For the text-containing cell, return its midpoint in [x, y] coordinate format. 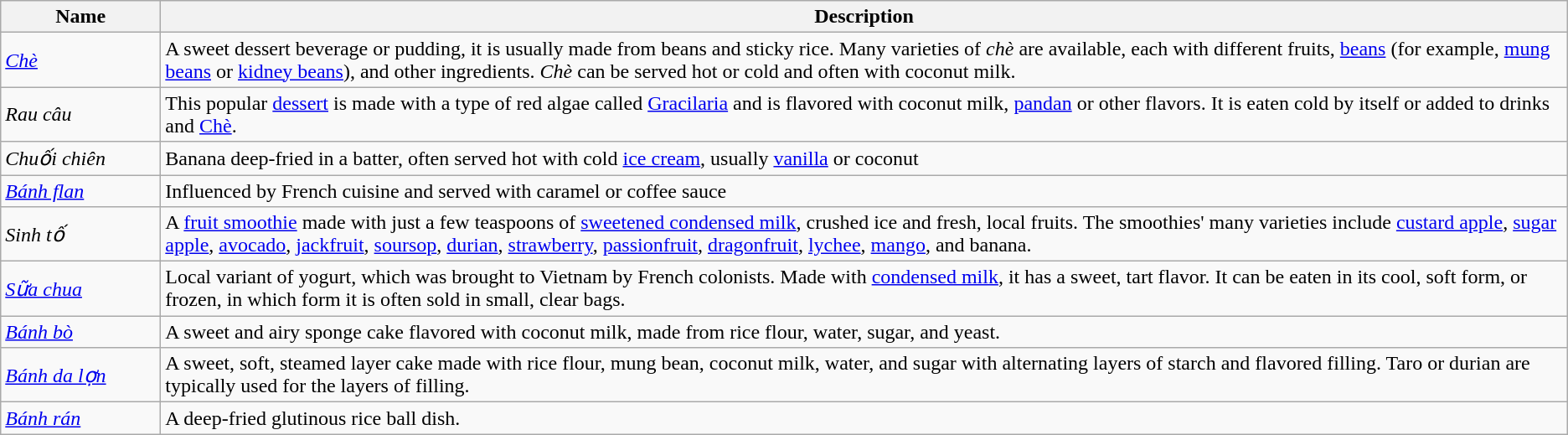
Chuối chiên [80, 158]
Banana deep-fried in a batter, often served hot with cold ice cream, usually vanilla or coconut [864, 158]
Bánh flan [80, 190]
A deep-fried glutinous rice ball dish. [864, 418]
A sweet and airy sponge cake flavored with coconut milk, made from rice flour, water, sugar, and yeast. [864, 332]
Sinh tố [80, 235]
Description [864, 17]
Name [80, 17]
Bánh da lợn [80, 375]
Rau câu [80, 114]
Sữa chua [80, 288]
Bánh bò [80, 332]
Influenced by French cuisine and served with caramel or coffee sauce [864, 190]
Chè [80, 60]
Bánh rán [80, 418]
